Search for the cell housing the specified text and yield its (X, Y) center coordinate. 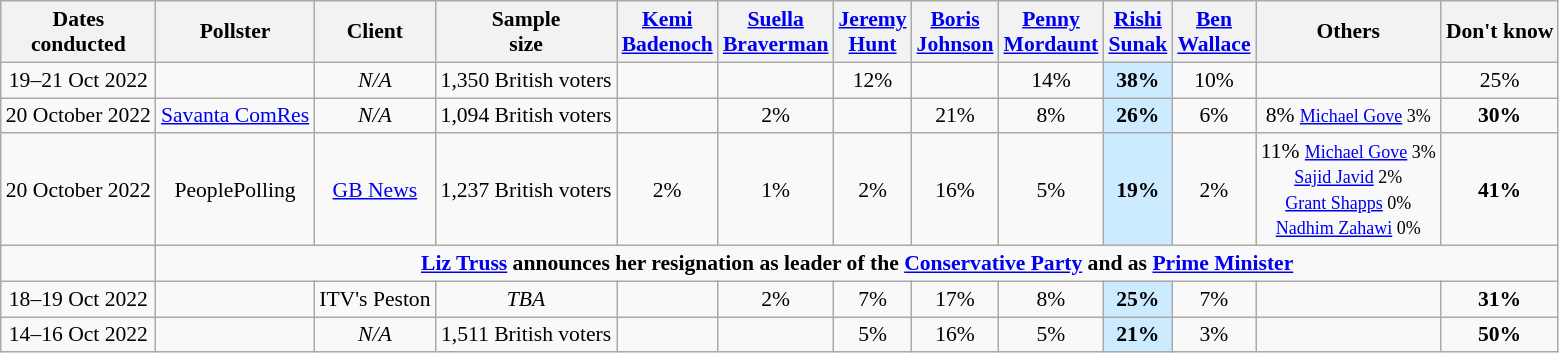
41% (1500, 190)
14–16 Oct 2022 (78, 335)
8% Michael Gove 3% (1348, 116)
30% (1500, 116)
Liz Truss announces her resignation as leader of the Conservative Party and as Prime Minister (857, 264)
Client (374, 32)
11% Michael Gove 3%Sajid Javid 2%Grant Shapps 0%Nadhim Zahawi 0% (1348, 190)
1,094 British voters (526, 116)
17% (956, 299)
RishiSunak (1138, 32)
ITV's Peston (374, 299)
JeremyHunt (873, 32)
14% (1050, 80)
PeoplePolling (235, 190)
Samplesize (526, 32)
GB News (374, 190)
KemiBadenoch (668, 32)
50% (1500, 335)
10% (1214, 80)
3% (1214, 335)
1,350 British voters (526, 80)
BenWallace (1214, 32)
TBA (526, 299)
18–19 Oct 2022 (78, 299)
1,511 British voters (526, 335)
26% (1138, 116)
Don't know (1500, 32)
1,237 British voters (526, 190)
PennyMordaunt (1050, 32)
1% (776, 190)
12% (873, 80)
19–21 Oct 2022 (78, 80)
19% (1138, 190)
Datesconducted (78, 32)
Others (1348, 32)
38% (1138, 80)
31% (1500, 299)
Savanta ComRes (235, 116)
BorisJohnson (956, 32)
SuellaBraverman (776, 32)
6% (1214, 116)
Pollster (235, 32)
